Identify which cell holds the provided text, then report its [x, y] central coordinate. 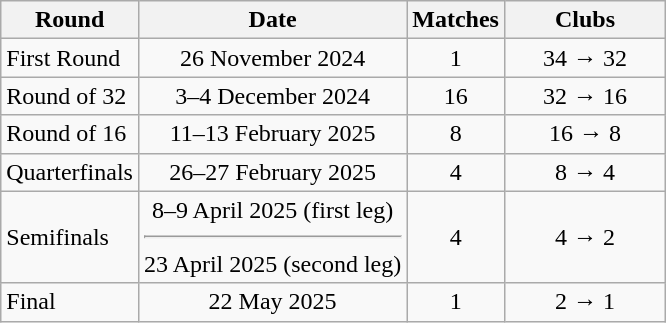
11–13 February 2025 [272, 134]
26 November 2024 [272, 58]
Clubs [584, 20]
4 → 2 [584, 237]
22 May 2025 [272, 302]
8–9 April 2025 (first leg)23 April 2025 (second leg) [272, 237]
First Round [70, 58]
16 [456, 96]
Round of 32 [70, 96]
Matches [456, 20]
34 → 32 [584, 58]
Semifinals [70, 237]
Final [70, 302]
2 → 1 [584, 302]
8 → 4 [584, 172]
3–4 December 2024 [272, 96]
16 → 8 [584, 134]
Date [272, 20]
Round of 16 [70, 134]
Round [70, 20]
Quarterfinals [70, 172]
26–27 February 2025 [272, 172]
8 [456, 134]
32 → 16 [584, 96]
